Find where the given text appears and provide that cell's center as [x, y] coordinate. 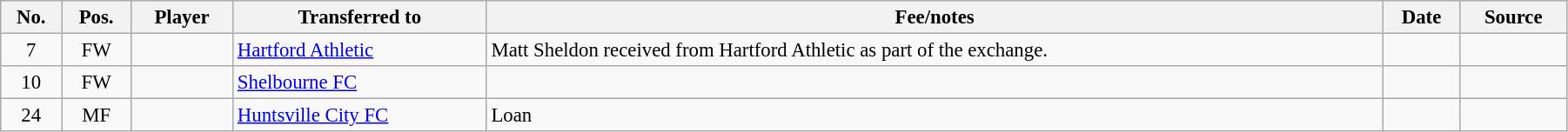
Matt Sheldon received from Hartford Athletic as part of the exchange. [935, 50]
Hartford Athletic [360, 50]
Transferred to [360, 17]
Pos. [97, 17]
24 [31, 115]
Player [183, 17]
10 [31, 82]
Huntsville City FC [360, 115]
Date [1422, 17]
Source [1513, 17]
No. [31, 17]
Shelbourne FC [360, 82]
MF [97, 115]
Loan [935, 115]
7 [31, 50]
Fee/notes [935, 17]
